From the cell containing the given text, extract its center point as [X, Y] coordinate. 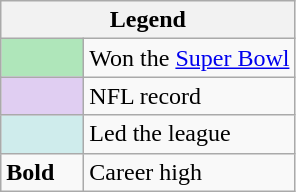
Legend [148, 20]
Led the league [190, 134]
Bold [42, 172]
Career high [190, 172]
NFL record [190, 96]
Won the Super Bowl [190, 58]
